Locate the cell with the specified text and output its (X, Y) center coordinate. 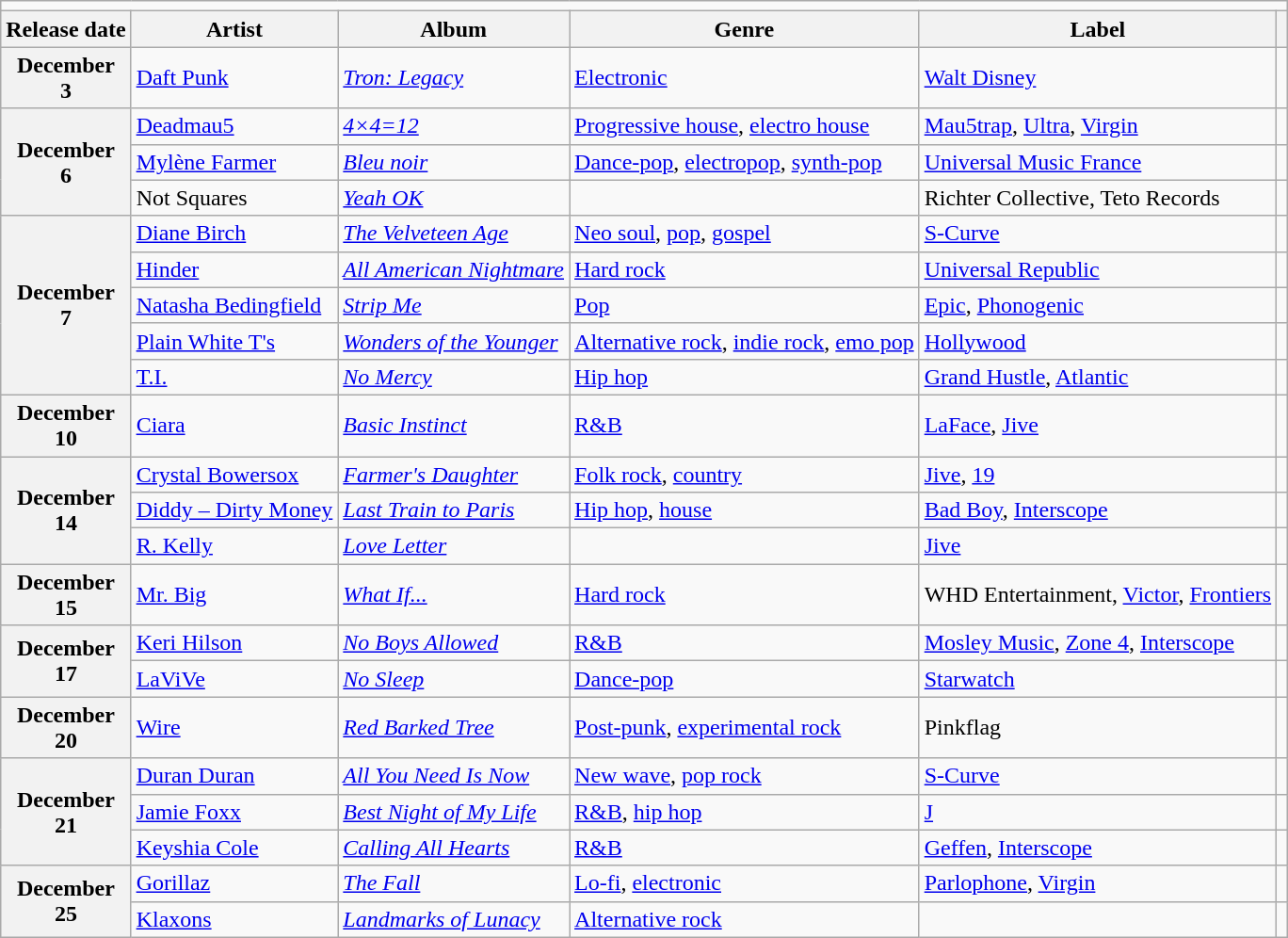
Dance-pop, electropop, synth-pop (745, 162)
Pop (745, 305)
The Fall (454, 883)
Calling All Hearts (454, 848)
Dance-pop (745, 679)
Landmarks of Lunacy (454, 919)
Diddy – Dirty Money (234, 510)
December15 (66, 595)
December20 (66, 727)
Artist (234, 29)
Strip Me (454, 305)
Gorillaz (234, 883)
Folk rock, country (745, 474)
Wire (234, 727)
Epic, Phonogenic (1098, 305)
The Velveteen Age (454, 234)
Mylène Farmer (234, 162)
Release date (66, 29)
Parlophone, Virgin (1098, 883)
Daft Punk (234, 77)
Hip hop (745, 377)
New wave, pop rock (745, 776)
WHD Entertainment, Victor, Frontiers (1098, 595)
December17 (66, 661)
December7 (66, 305)
Starwatch (1098, 679)
Bleu noir (454, 162)
Walt Disney (1098, 77)
Deadmau5 (234, 126)
December6 (66, 162)
Alternative rock, indie rock, emo pop (745, 341)
All You Need Is Now (454, 776)
Tron: Legacy (454, 77)
December10 (66, 426)
December3 (66, 77)
Electronic (745, 77)
Ciara (234, 426)
LaFace, Jive (1098, 426)
Plain White T's (234, 341)
Natasha Bedingfield (234, 305)
What If... (454, 595)
Hollywood (1098, 341)
No Sleep (454, 679)
Diane Birch (234, 234)
Album (454, 29)
Keri Hilson (234, 643)
Last Train to Paris (454, 510)
J (1098, 812)
No Boys Allowed (454, 643)
Basic Instinct (454, 426)
Mr. Big (234, 595)
Farmer's Daughter (454, 474)
Best Night of My Life (454, 812)
Label (1098, 29)
Hinder (234, 269)
R. Kelly (234, 546)
Klaxons (234, 919)
Mau5trap, Ultra, Virgin (1098, 126)
December21 (66, 812)
Not Squares (234, 198)
Love Letter (454, 546)
Jive, 19 (1098, 474)
Progressive house, electro house (745, 126)
Geffen, Interscope (1098, 848)
Universal Republic (1098, 269)
Yeah OK (454, 198)
Crystal Bowersox (234, 474)
Alternative rock (745, 919)
Pinkflag (1098, 727)
Mosley Music, Zone 4, Interscope (1098, 643)
Universal Music France (1098, 162)
Jamie Foxx (234, 812)
LaViVe (234, 679)
Wonders of the Younger (454, 341)
Richter Collective, Teto Records (1098, 198)
Keyshia Cole (234, 848)
Hip hop, house (745, 510)
December25 (66, 901)
Grand Hustle, Atlantic (1098, 377)
Jive (1098, 546)
4×4=12 (454, 126)
Lo-fi, electronic (745, 883)
T.I. (234, 377)
Red Barked Tree (454, 727)
Duran Duran (234, 776)
All American Nightmare (454, 269)
R&B, hip hop (745, 812)
No Mercy (454, 377)
Neo soul, pop, gospel (745, 234)
December14 (66, 509)
Genre (745, 29)
Bad Boy, Interscope (1098, 510)
Post-punk, experimental rock (745, 727)
